Search for the cell housing the specified text and yield its [X, Y] center coordinate. 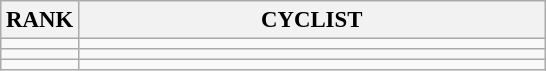
CYCLIST [312, 20]
RANK [40, 20]
